Identify which cell holds the provided text, then report its (X, Y) central coordinate. 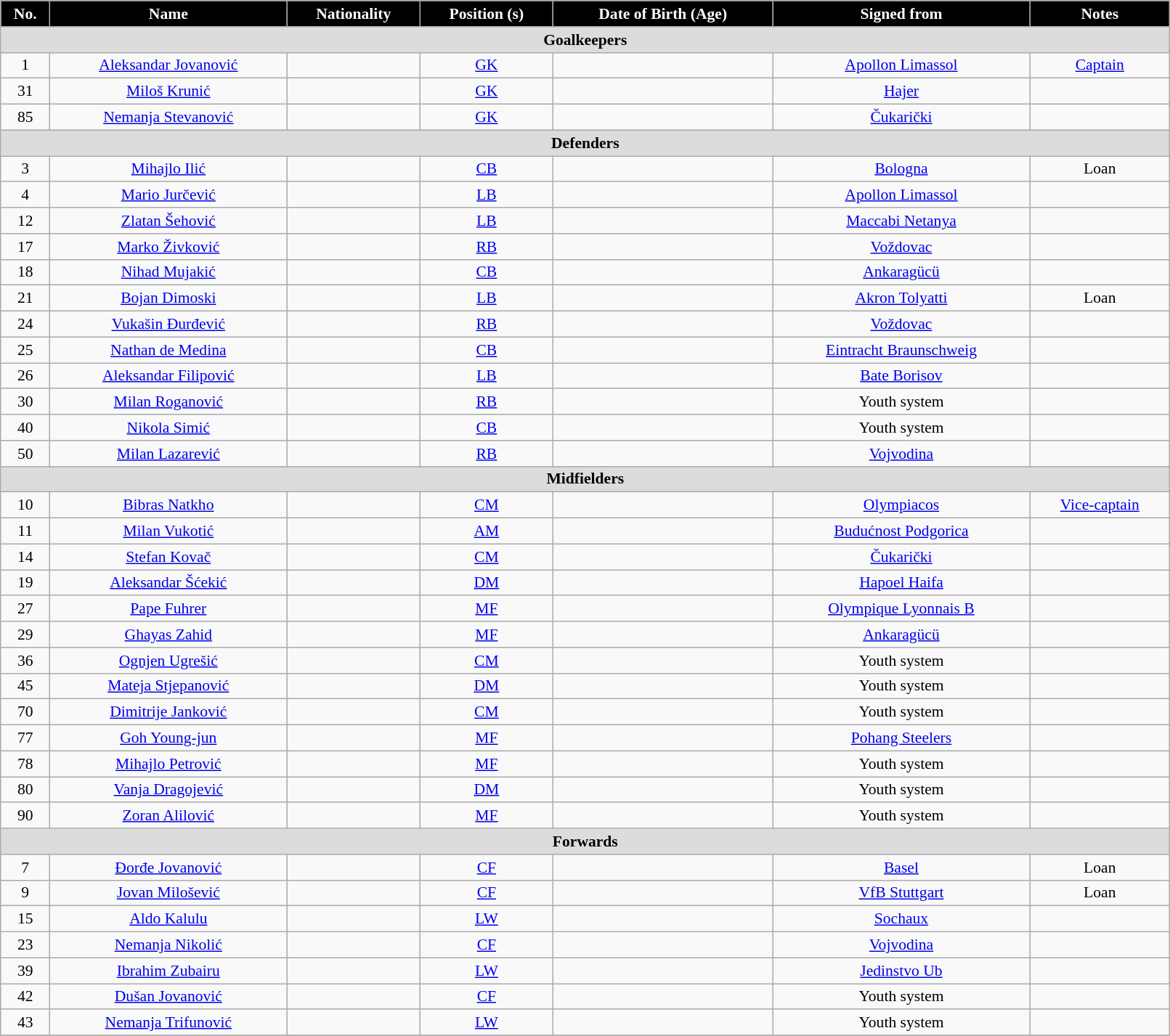
11 (25, 531)
40 (25, 428)
17 (25, 247)
Miloš Krunić (168, 91)
90 (25, 816)
Forwards (585, 841)
Nemanja Nikolić (168, 945)
Signed from (901, 14)
4 (25, 195)
85 (25, 118)
No. (25, 14)
Bate Borisov (901, 376)
Date of Birth (Age) (662, 14)
Eintracht Braunschweig (901, 350)
Aleksandar Filipović (168, 376)
Vice-captain (1100, 505)
Mihajlo Petrović (168, 764)
31 (25, 91)
15 (25, 919)
Jedinstvo Ub (901, 971)
Vanja Dragojević (168, 790)
Ghayas Zahid (168, 635)
42 (25, 997)
Goh Young-jun (168, 738)
Goalkeepers (585, 40)
23 (25, 945)
3 (25, 169)
7 (25, 868)
Olympiacos (901, 505)
39 (25, 971)
Zoran Alilović (168, 816)
30 (25, 402)
Maccabi Netanya (901, 221)
Nathan de Medina (168, 350)
12 (25, 221)
Ibrahim Zubairu (168, 971)
26 (25, 376)
Zlatan Šehović (168, 221)
Notes (1100, 14)
Milan Roganović (168, 402)
Nemanja Trifunović (168, 1023)
Name (168, 14)
43 (25, 1023)
Marko Živković (168, 247)
Nikola Simić (168, 428)
Defenders (585, 143)
Mihajlo Ilić (168, 169)
AM (487, 531)
Hapoel Haifa (901, 583)
Budućnost Podgorica (901, 531)
70 (25, 712)
Vukašin Đurđević (168, 325)
Midfielders (585, 479)
Nemanja Stevanović (168, 118)
19 (25, 583)
9 (25, 893)
Dušan Jovanović (168, 997)
Aleksandar Jovanović (168, 65)
Akron Tolyatti (901, 298)
21 (25, 298)
Jovan Milošević (168, 893)
Captain (1100, 65)
Mateja Stjepanović (168, 686)
24 (25, 325)
10 (25, 505)
Dimitrije Janković (168, 712)
Aleksandar Šćekić (168, 583)
Pape Fuhrer (168, 609)
29 (25, 635)
77 (25, 738)
Aldo Kalulu (168, 919)
Basel (901, 868)
Bologna (901, 169)
Milan Vukotić (168, 531)
Olympique Lyonnais B (901, 609)
50 (25, 454)
VfB Stuttgart (901, 893)
Hajer (901, 91)
80 (25, 790)
78 (25, 764)
Pohang Steelers (901, 738)
Nationality (354, 14)
36 (25, 661)
Sochaux (901, 919)
Ognjen Ugrešić (168, 661)
45 (25, 686)
Nihad Mujakić (168, 272)
Milan Lazarević (168, 454)
1 (25, 65)
14 (25, 557)
Bojan Dimoski (168, 298)
Position (s) (487, 14)
Mario Jurčević (168, 195)
Đorđe Jovanović (168, 868)
25 (25, 350)
27 (25, 609)
Bibras Natkho (168, 505)
Stefan Kovač (168, 557)
18 (25, 272)
